Capture the cell that displays the provided text and extract its (X, Y) central coordinate. 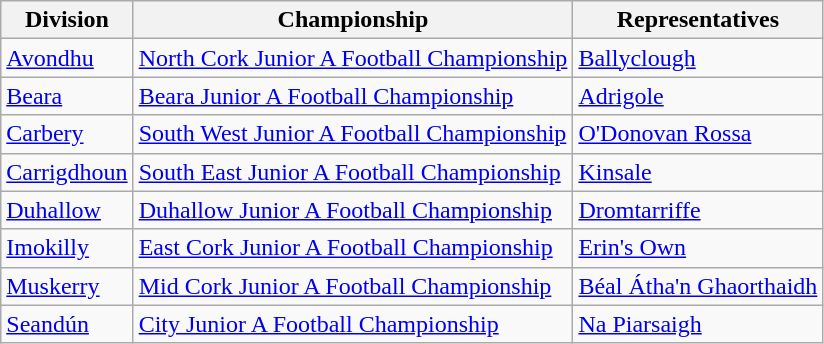
Ballyclough (698, 58)
Carrigdhoun (67, 172)
North Cork Junior A Football Championship (353, 58)
Imokilly (67, 248)
Representatives (698, 20)
South East Junior A Football Championship (353, 172)
Erin's Own (698, 248)
Dromtarriffe (698, 210)
Seandún (67, 324)
Kinsale (698, 172)
Na Piarsaigh (698, 324)
East Cork Junior A Football Championship (353, 248)
Mid Cork Junior A Football Championship (353, 286)
Adrigole (698, 96)
Duhallow (67, 210)
Avondhu (67, 58)
Carbery (67, 134)
Duhallow Junior A Football Championship (353, 210)
O'Donovan Rossa (698, 134)
Championship (353, 20)
City Junior A Football Championship (353, 324)
Beara Junior A Football Championship (353, 96)
Béal Átha'n Ghaorthaidh (698, 286)
Muskerry (67, 286)
Beara (67, 96)
Division (67, 20)
South West Junior A Football Championship (353, 134)
